Extract the (X, Y) coordinate from the center of the cell holding the provided text.  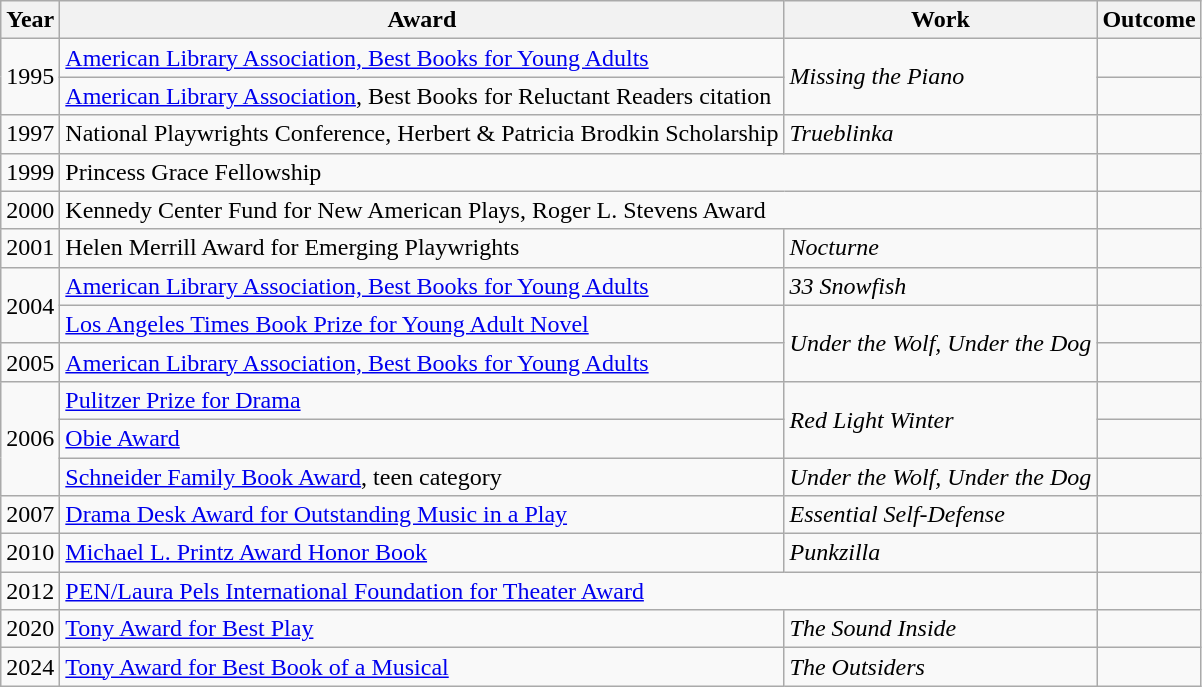
2012 (30, 591)
Schneider Family Book Award, teen category (422, 477)
Year (30, 20)
33 Snowfish (940, 286)
Red Light Winter (940, 419)
PEN/Laura Pels International Foundation for Theater Award (578, 591)
Trueblinka (940, 134)
Pulitzer Prize for Drama (422, 400)
Drama Desk Award for Outstanding Music in a Play (422, 515)
Los Angeles Times Book Prize for Young Adult Novel (422, 324)
2020 (30, 629)
The Sound Inside (940, 629)
Missing the Piano (940, 77)
American Library Association, Best Books for Reluctant Readers citation (422, 96)
Obie Award (422, 438)
Tony Award for Best Play (422, 629)
The Outsiders (940, 667)
Nocturne (940, 248)
Kennedy Center Fund for New American Plays, Roger L. Stevens Award (578, 210)
Work (940, 20)
1999 (30, 172)
2000 (30, 210)
2007 (30, 515)
Tony Award for Best Book of a Musical (422, 667)
Michael L. Printz Award Honor Book (422, 553)
2006 (30, 438)
2001 (30, 248)
2024 (30, 667)
Princess Grace Fellowship (578, 172)
Punkzilla (940, 553)
1995 (30, 77)
Helen Merrill Award for Emerging Playwrights (422, 248)
2004 (30, 305)
2010 (30, 553)
1997 (30, 134)
2005 (30, 362)
Outcome (1149, 20)
National Playwrights Conference, Herbert & Patricia Brodkin Scholarship (422, 134)
Essential Self-Defense (940, 515)
Award (422, 20)
